From the cell containing the given text, extract its center point as (x, y) coordinate. 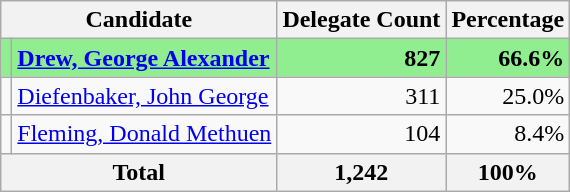
Percentage (508, 20)
100% (508, 172)
1,242 (362, 172)
66.6% (508, 58)
Total (139, 172)
Fleming, Donald Methuen (144, 134)
8.4% (508, 134)
827 (362, 58)
Delegate Count (362, 20)
Drew, George Alexander (144, 58)
311 (362, 96)
104 (362, 134)
Candidate (139, 20)
25.0% (508, 96)
Diefenbaker, John George (144, 96)
